Capture the cell that displays the provided text and extract its [X, Y] central coordinate. 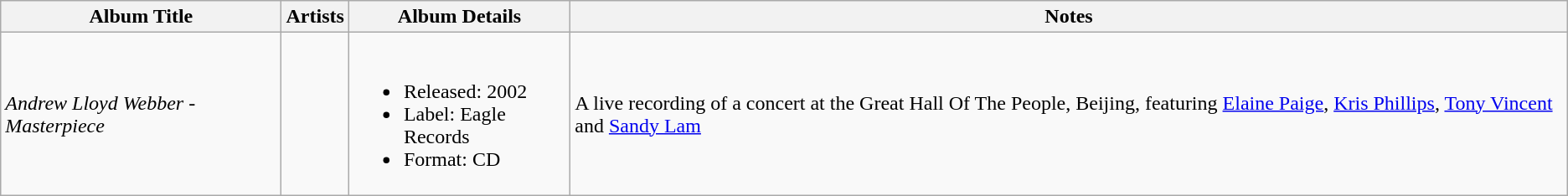
Artists [315, 17]
Andrew Lloyd Webber - Masterpiece [141, 114]
Notes [1069, 17]
Album Title [141, 17]
A live recording of a concert at the Great Hall Of The People, Beijing, featuring Elaine Paige, Kris Phillips, Tony Vincent and Sandy Lam [1069, 114]
Released: 2002Label: Eagle RecordsFormat: CD [459, 114]
Album Details [459, 17]
